Provide the (x, y) coordinate of the cell's center where the given text is located.  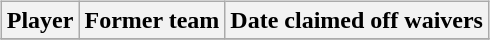
Former team (152, 20)
Player (40, 20)
Date claimed off waivers (357, 20)
